Extract the [X, Y] coordinate from the center of the cell holding the provided text.  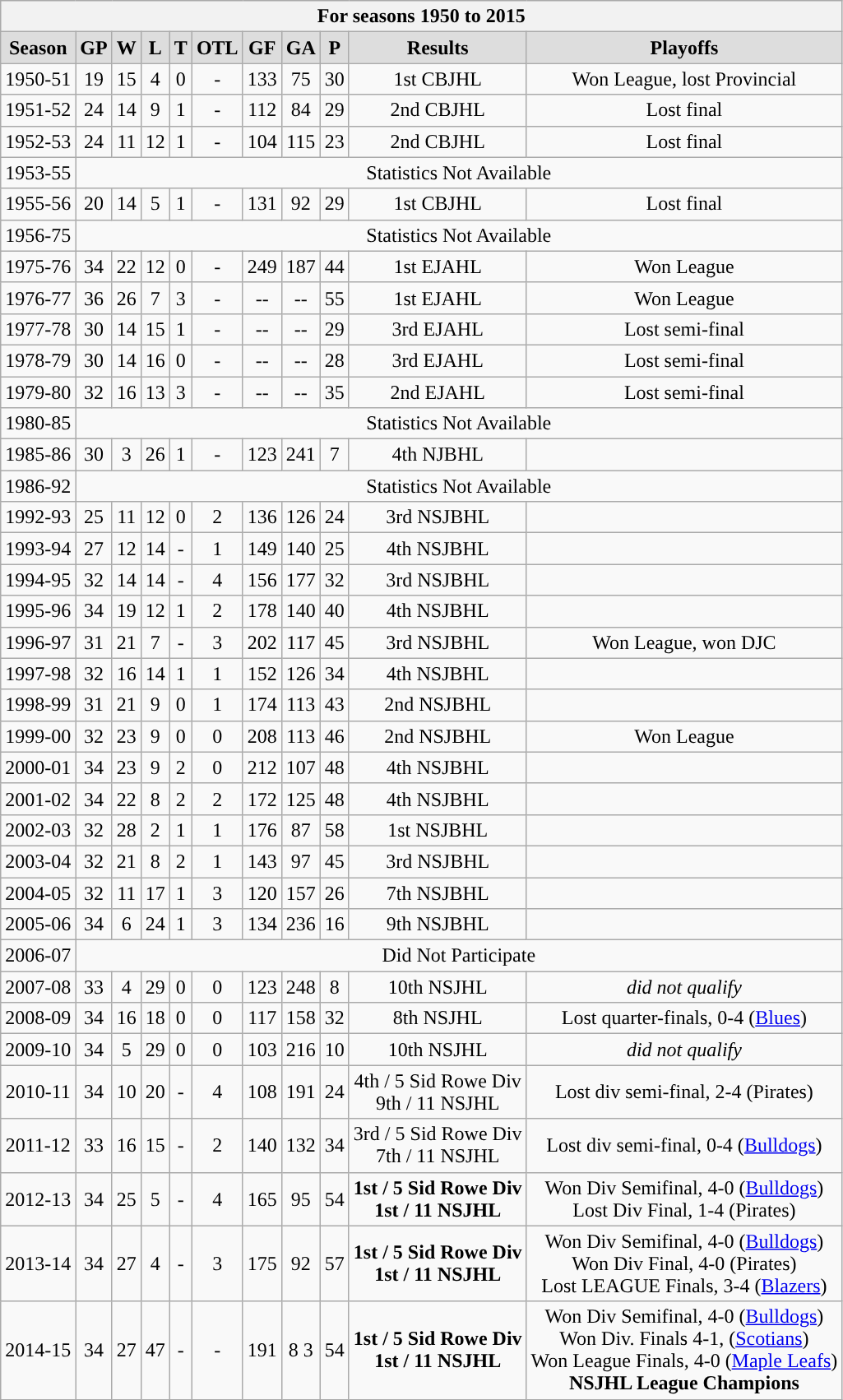
97 [301, 861]
120 [262, 892]
108 [262, 1092]
236 [301, 925]
1976-77 [38, 298]
208 [262, 736]
Lost div semi-final, 2-4 (Pirates) [684, 1092]
2nd EJAHL [438, 392]
47 [155, 1351]
248 [301, 987]
1953-55 [38, 173]
104 [262, 141]
1998-99 [38, 705]
55 [334, 298]
1977-78 [38, 329]
133 [262, 79]
1956-75 [38, 235]
GP [94, 48]
Lost div semi-final, 0-4 (Bulldogs) [684, 1145]
2007-08 [38, 987]
75 [301, 79]
165 [262, 1199]
1985-86 [38, 455]
1980-85 [38, 424]
1993-94 [38, 549]
W [127, 48]
2012-13 [38, 1199]
1992-93 [38, 517]
2010-11 [38, 1092]
Won Div Semifinal, 4-0 (Bulldogs)Lost Div Final, 1-4 (Pirates) [684, 1199]
95 [301, 1199]
187 [301, 267]
1996-97 [38, 642]
2005-06 [38, 925]
178 [262, 611]
157 [301, 892]
156 [262, 580]
P [334, 48]
40 [334, 611]
1999-00 [38, 736]
17 [155, 892]
2008-09 [38, 1018]
177 [301, 580]
GA [301, 48]
84 [301, 110]
103 [262, 1050]
216 [301, 1050]
4th NJBHL [438, 455]
2000-01 [38, 767]
132 [301, 1145]
158 [301, 1018]
6 [127, 925]
1950-51 [38, 79]
241 [301, 455]
134 [262, 925]
2011-12 [38, 1145]
Results [438, 48]
1997-98 [38, 674]
1978-79 [38, 360]
2001-02 [38, 799]
Lost quarter-finals, 0-4 (Blues) [684, 1018]
136 [262, 517]
2013-14 [38, 1263]
1951-52 [38, 110]
8th NSJHL [438, 1018]
1986-92 [38, 486]
43 [334, 705]
1955-56 [38, 204]
13 [155, 392]
152 [262, 674]
1979-80 [38, 392]
4th / 5 Sid Rowe Div9th / 11 NSJHL [438, 1092]
1952-53 [38, 141]
1975-76 [38, 267]
2006-07 [38, 956]
35 [334, 392]
131 [262, 204]
OTL [217, 48]
174 [262, 705]
2004-05 [38, 892]
172 [262, 799]
Did Not Participate [459, 956]
46 [334, 736]
44 [334, 267]
T [181, 48]
249 [262, 267]
1994-95 [38, 580]
36 [94, 298]
176 [262, 830]
212 [262, 767]
2003-04 [38, 861]
1st NSJBHL [438, 830]
1995-96 [38, 611]
Won League, won DJC [684, 642]
2002-03 [38, 830]
115 [301, 141]
2014-15 [38, 1351]
Won Div Semifinal, 4-0 (Bulldogs)Won Div. Finals 4-1, (Scotians)Won League Finals, 4-0 (Maple Leafs)NSJHL League Champions [684, 1351]
GF [262, 48]
58 [334, 830]
9th NSJBHL [438, 925]
3rd / 5 Sid Rowe Div7th / 11 NSJHL [438, 1145]
7th NSJBHL [438, 892]
Won League, lost Provincial [684, 79]
149 [262, 549]
2009-10 [38, 1050]
Playoffs [684, 48]
57 [334, 1263]
143 [262, 861]
Season [38, 48]
202 [262, 642]
125 [301, 799]
Won Div Semifinal, 4-0 (Bulldogs)Won Div Final, 4-0 (Pirates)Lost LEAGUE Finals, 3-4 (Blazers) [684, 1263]
L [155, 48]
112 [262, 110]
8 3 [301, 1351]
87 [301, 830]
107 [301, 767]
18 [155, 1018]
For seasons 1950 to 2015 [421, 16]
175 [262, 1263]
